Locate the cell with the specified text and output its [x, y] center coordinate. 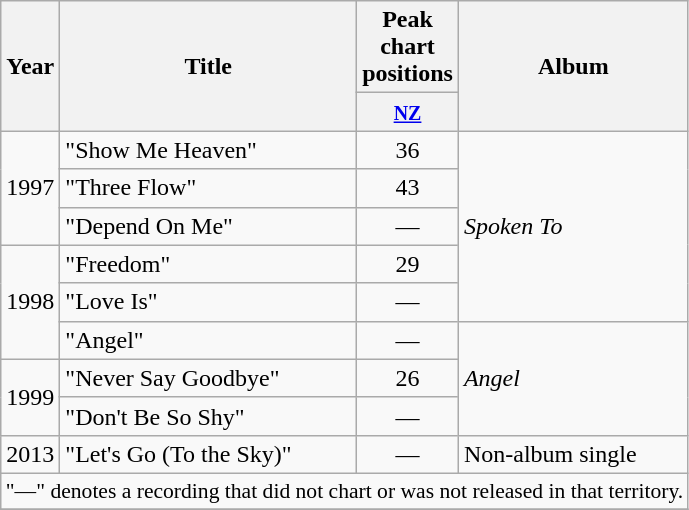
Album [573, 66]
29 [408, 264]
"Show Me Heaven" [208, 150]
"Freedom" [208, 264]
26 [408, 378]
"Never Say Goodbye" [208, 378]
"—" denotes a recording that did not chart or was not released in that territory. [345, 491]
"Three Flow" [208, 188]
1999 [30, 397]
"Don't Be So Shy" [208, 416]
"Angel" [208, 340]
1997 [30, 188]
"Love Is" [208, 302]
Title [208, 66]
"Let's Go (To the Sky)" [208, 454]
36 [408, 150]
NZ [408, 112]
Year [30, 66]
Peak chart positions [408, 47]
"Depend On Me" [208, 226]
2013 [30, 454]
Angel [573, 378]
Non-album single [573, 454]
1998 [30, 302]
43 [408, 188]
Spoken To [573, 226]
